Pinpoint the cell where the given text exists, returning its (X, Y) midpoint coordinate. 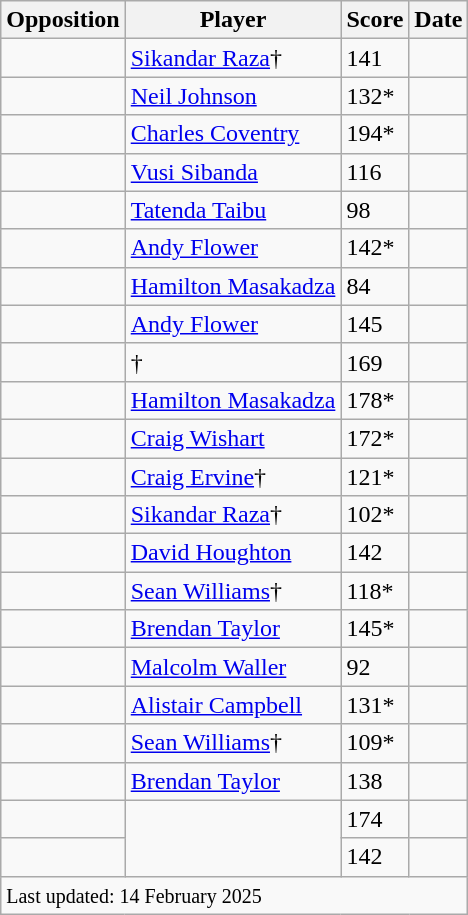
102* (375, 515)
118* (375, 591)
92 (375, 667)
David Houghton (233, 553)
98 (375, 210)
Malcolm Waller (233, 667)
169 (375, 362)
178* (375, 400)
Date (438, 20)
Craig Wishart (233, 438)
172* (375, 438)
145 (375, 324)
138 (375, 781)
Last updated: 14 February 2025 (234, 895)
131* (375, 705)
Craig Ervine† (233, 477)
Opposition (63, 20)
174 (375, 819)
84 (375, 286)
109* (375, 743)
194* (375, 134)
Player (233, 20)
116 (375, 172)
142* (375, 248)
Tatenda Taibu (233, 210)
121* (375, 477)
141 (375, 58)
145* (375, 629)
132* (375, 96)
† (233, 362)
Charles Coventry (233, 134)
Vusi Sibanda (233, 172)
Score (375, 20)
Neil Johnson (233, 96)
Alistair Campbell (233, 705)
